Find where the given text appears and provide that cell's center as [X, Y] coordinate. 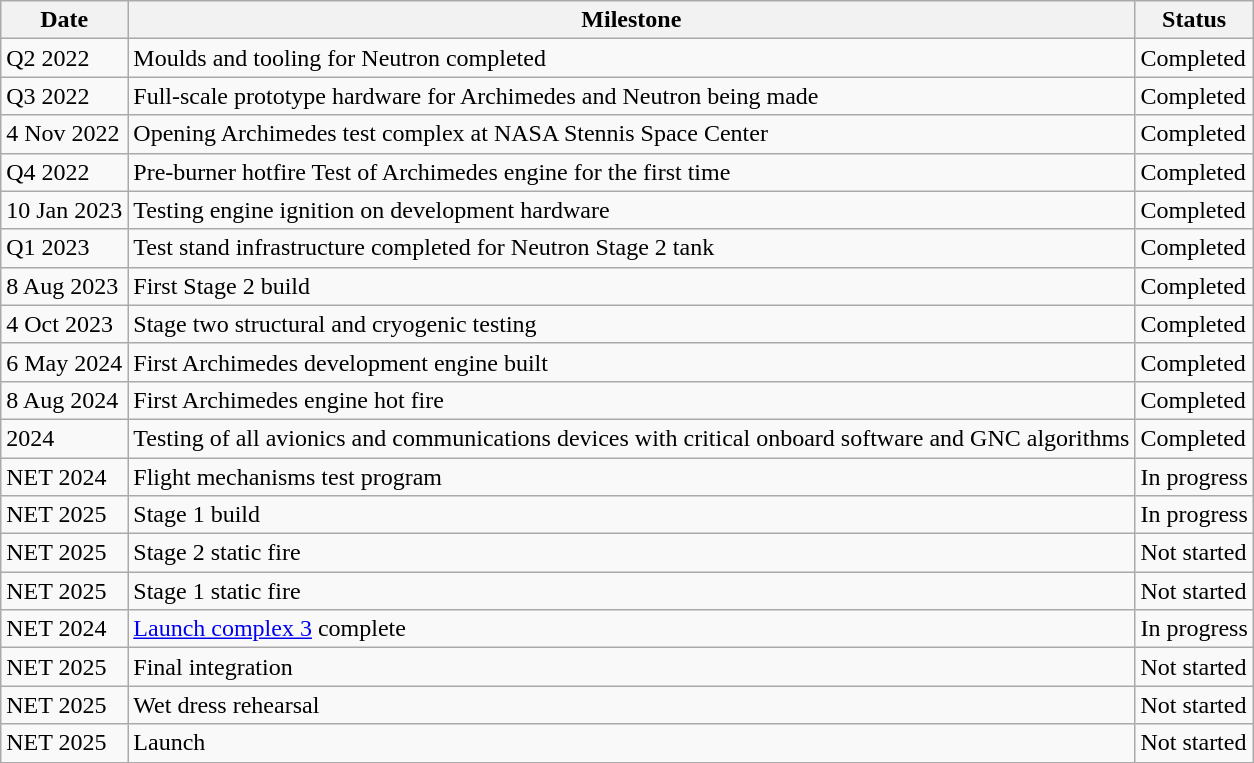
4 Oct 2023 [64, 324]
Milestone [632, 20]
2024 [64, 438]
Launch [632, 743]
First Stage 2 build [632, 286]
Test stand infrastructure completed for Neutron Stage 2 tank [632, 248]
Q1 2023 [64, 248]
Full-scale prototype hardware for Archimedes and Neutron being made [632, 96]
First Archimedes engine hot fire [632, 400]
Testing of all avionics and communications devices with critical onboard software and GNC algorithms [632, 438]
Date [64, 20]
Moulds and tooling for Neutron completed [632, 58]
Stage two structural and cryogenic testing [632, 324]
8 Aug 2024 [64, 400]
Flight mechanisms test program [632, 477]
6 May 2024 [64, 362]
8 Aug 2023 [64, 286]
Launch complex 3 complete [632, 629]
Q3 2022 [64, 96]
Q2 2022 [64, 58]
4 Nov 2022 [64, 134]
Testing engine ignition on development hardware [632, 210]
Pre-burner hotfire Test of Archimedes engine for the first time [632, 172]
Q4 2022 [64, 172]
Stage 1 static fire [632, 591]
Wet dress rehearsal [632, 705]
First Archimedes development engine built [632, 362]
Final integration [632, 667]
Status [1194, 20]
Stage 2 static fire [632, 553]
Stage 1 build [632, 515]
Opening Archimedes test complex at NASA Stennis Space Center [632, 134]
10 Jan 2023 [64, 210]
